Capture the cell that displays the provided text and extract its [X, Y] central coordinate. 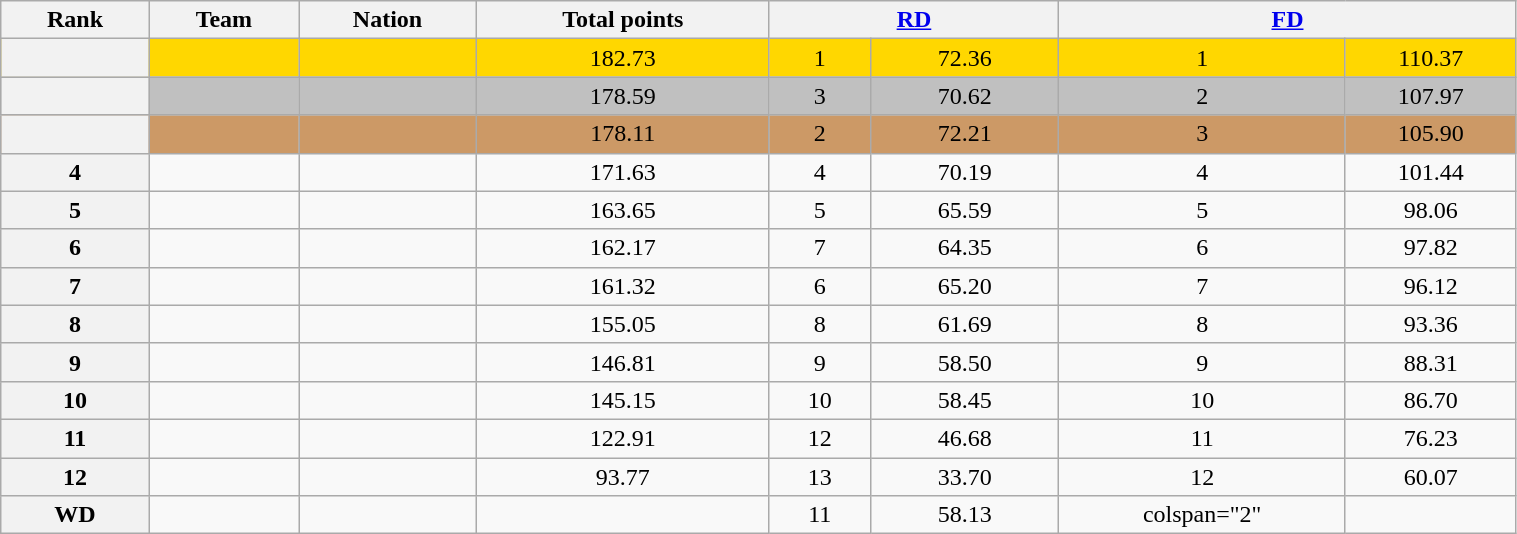
93.77 [622, 477]
70.19 [965, 172]
colspan="2" [1202, 515]
93.36 [1430, 324]
145.15 [622, 400]
86.70 [1430, 400]
178.11 [622, 134]
76.23 [1430, 438]
171.63 [622, 172]
58.50 [965, 362]
70.62 [965, 96]
Total points [622, 20]
FD [1288, 20]
110.37 [1430, 58]
101.44 [1430, 172]
105.90 [1430, 134]
107.97 [1430, 96]
146.81 [622, 362]
13 [820, 477]
155.05 [622, 324]
96.12 [1430, 286]
65.59 [965, 210]
Rank [75, 20]
RD [914, 20]
58.13 [965, 515]
65.20 [965, 286]
72.36 [965, 58]
Team [224, 20]
88.31 [1430, 362]
64.35 [965, 248]
162.17 [622, 248]
98.06 [1430, 210]
61.69 [965, 324]
182.73 [622, 58]
178.59 [622, 96]
161.32 [622, 286]
46.68 [965, 438]
72.21 [965, 134]
58.45 [965, 400]
60.07 [1430, 477]
33.70 [965, 477]
122.91 [622, 438]
97.82 [1430, 248]
163.65 [622, 210]
Nation [388, 20]
WD [75, 515]
